Return the (x, y) coordinate for the center point of the cell that contains the specified text.  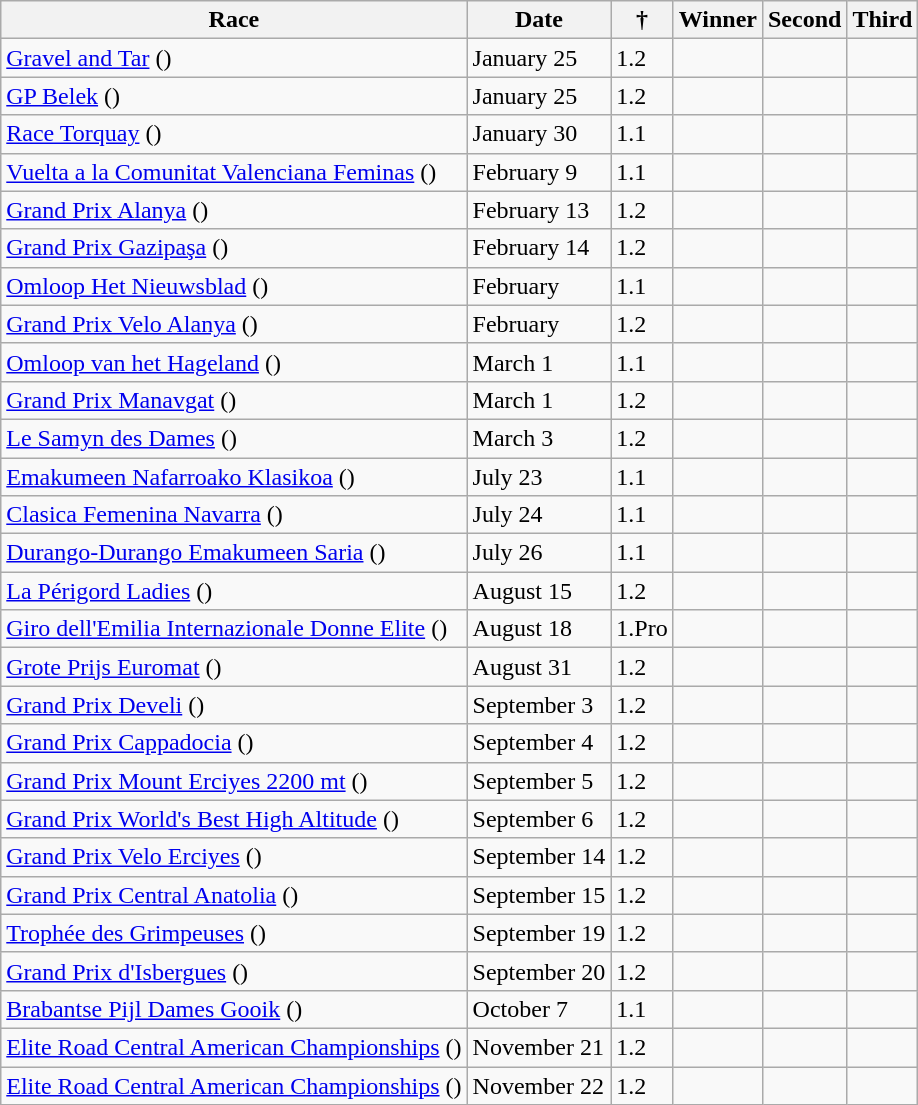
Vuelta a la Comunitat Valenciana Feminas () (234, 172)
Grand Prix Velo Erciyes () (234, 857)
Third (882, 20)
Brabantse Pijl Dames Gooik () (234, 1009)
Clasica Femenina Navarra () (234, 515)
September 6 (539, 819)
Grand Prix Manavgat () (234, 400)
La Périgord Ladies () (234, 591)
August 18 (539, 629)
September 19 (539, 933)
February 13 (539, 210)
Gravel and Tar () (234, 58)
Grand Prix World's Best High Altitude () (234, 819)
Grand Prix Develi () (234, 705)
Trophée des Grimpeuses () (234, 933)
September 3 (539, 705)
Grand Prix d'Isbergues () (234, 971)
September 20 (539, 971)
Grand Prix Cappadocia () (234, 743)
Race (234, 20)
July 23 (539, 477)
September 4 (539, 743)
October 7 (539, 1009)
GP Belek () (234, 96)
Grand Prix Alanya () (234, 210)
July 26 (539, 553)
Race Torquay () (234, 134)
Le Samyn des Dames () (234, 438)
Date (539, 20)
Emakumeen Nafarroako Klasikoa () (234, 477)
Grote Prijs Euromat () (234, 667)
February 9 (539, 172)
Durango-Durango Emakumeen Saria () (234, 553)
Second (804, 20)
Winner (718, 20)
Grand Prix Central Anatolia () (234, 895)
Omloop Het Nieuwsblad () (234, 286)
Omloop van het Hageland () (234, 362)
November 22 (539, 1085)
January 30 (539, 134)
February 14 (539, 248)
Grand Prix Gazipaşa () (234, 248)
Grand Prix Velo Alanya () (234, 324)
August 15 (539, 591)
† (642, 20)
September 15 (539, 895)
Grand Prix Mount Erciyes 2200 mt () (234, 781)
Giro dell'Emilia Internazionale Donne Elite () (234, 629)
July 24 (539, 515)
September 5 (539, 781)
1.Pro (642, 629)
August 31 (539, 667)
November 21 (539, 1047)
March 3 (539, 438)
September 14 (539, 857)
